Return [x, y] of the center of cell containing provided text 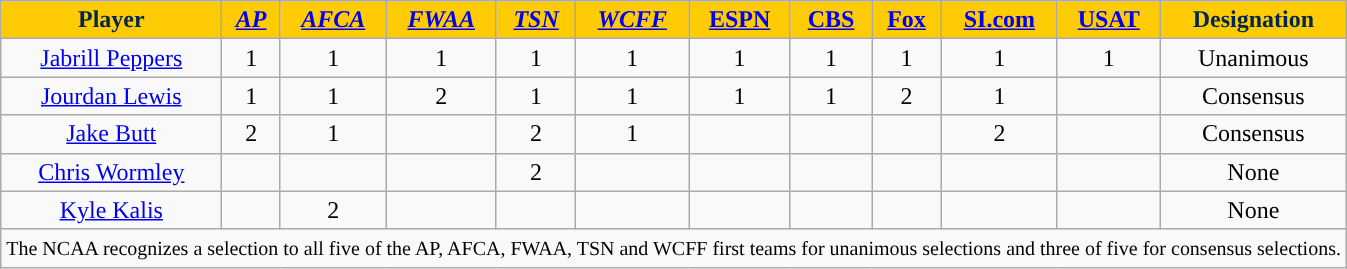
ESPN [740, 20]
AP [252, 20]
SI.com [999, 20]
Jake Butt [112, 134]
AFCA [332, 20]
WCFF [632, 20]
FWAA [442, 20]
TSN [536, 20]
Designation [1253, 20]
CBS [830, 20]
Player [112, 20]
Fox [907, 20]
Jabrill Peppers [112, 58]
Chris Wormley [112, 172]
Unanimous [1253, 58]
USAT [1108, 20]
Jourdan Lewis [112, 96]
Kyle Kalis [112, 210]
